Determine the [X, Y] coordinate at the center of the cell enclosing the given text.  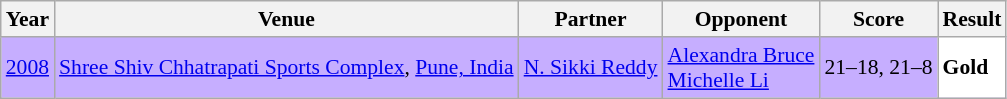
N. Sikki Reddy [591, 68]
2008 [28, 68]
Alexandra Bruce Michelle Li [742, 68]
Gold [972, 68]
Result [972, 19]
Venue [286, 19]
Year [28, 19]
Shree Shiv Chhatrapati Sports Complex, Pune, India [286, 68]
21–18, 21–8 [878, 68]
Score [878, 19]
Opponent [742, 19]
Partner [591, 19]
